From the cell containing the given text, extract its center point as [X, Y] coordinate. 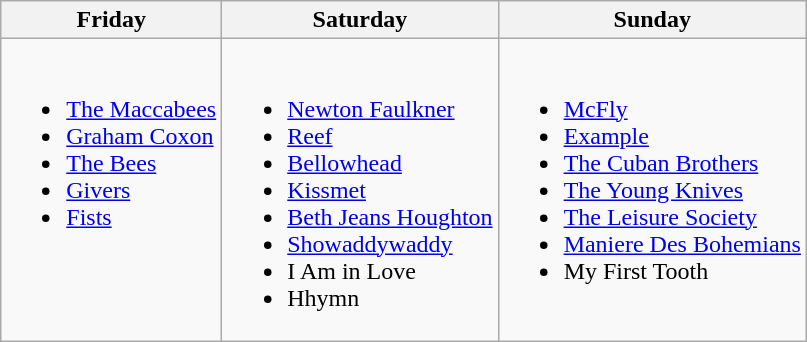
The MaccabeesGraham CoxonThe BeesGiversFists [112, 190]
McFlyExampleThe Cuban BrothersThe Young KnivesThe Leisure SocietyManiere Des BohemiansMy First Tooth [652, 190]
Sunday [652, 20]
Saturday [360, 20]
Newton FaulknerReefBellowheadKissmetBeth Jeans HoughtonShowaddywaddyI Am in LoveHhymn [360, 190]
Friday [112, 20]
